Find where the given text appears and provide that cell's center as (X, Y) coordinate. 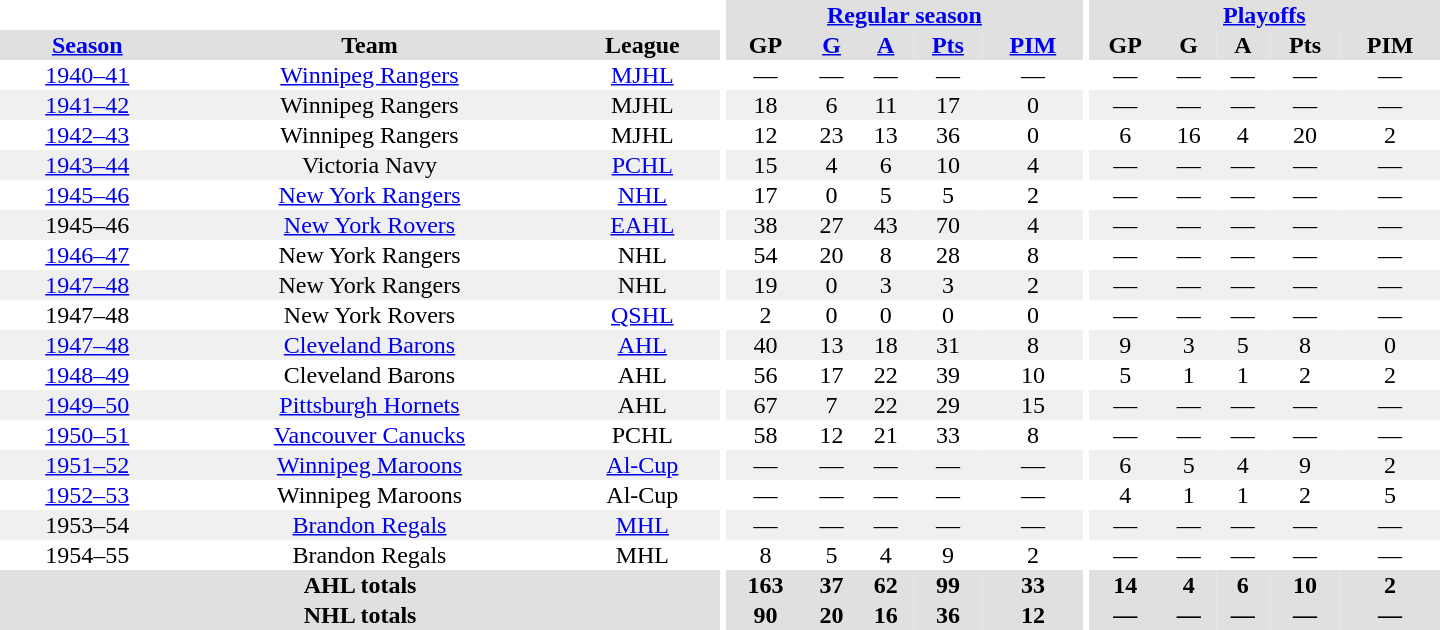
14 (1126, 585)
23 (832, 135)
56 (765, 375)
AHL totals (360, 585)
1943–44 (88, 165)
1942–43 (88, 135)
58 (765, 435)
Regular season (904, 15)
70 (948, 225)
Team (370, 45)
163 (765, 585)
31 (948, 345)
Victoria Navy (370, 165)
QSHL (642, 315)
99 (948, 585)
43 (886, 225)
90 (765, 615)
1941–42 (88, 105)
Pittsburgh Hornets (370, 405)
EAHL (642, 225)
39 (948, 375)
1948–49 (88, 375)
Playoffs (1264, 15)
11 (886, 105)
38 (765, 225)
54 (765, 255)
Season (88, 45)
1949–50 (88, 405)
1952–53 (88, 495)
37 (832, 585)
7 (832, 405)
NHL totals (360, 615)
1954–55 (88, 555)
27 (832, 225)
19 (765, 285)
1946–47 (88, 255)
1950–51 (88, 435)
21 (886, 435)
29 (948, 405)
1953–54 (88, 525)
1951–52 (88, 465)
1940–41 (88, 75)
28 (948, 255)
62 (886, 585)
40 (765, 345)
League (642, 45)
Vancouver Canucks (370, 435)
67 (765, 405)
